For the text-containing cell, return its midpoint in (X, Y) coordinate format. 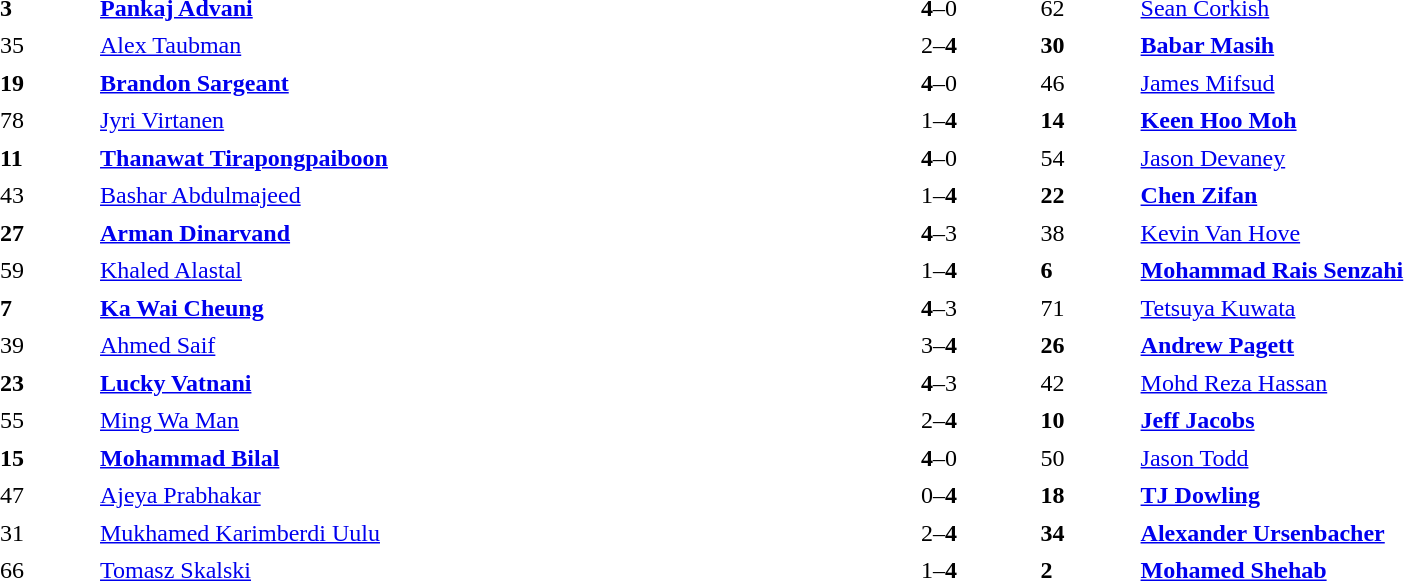
42 (1086, 383)
Ajeya Prabhakar (469, 495)
Mukhamed Karimberdi Uulu (469, 533)
Jyri Virtanen (469, 121)
3–4 (938, 345)
Brandon Sargeant (469, 83)
46 (1086, 83)
18 (1086, 495)
Lucky Vatnani (469, 383)
Thanawat Tirapongpaiboon (469, 158)
Arman Dinarvand (469, 233)
14 (1086, 121)
26 (1086, 345)
Bashar Abdulmajeed (469, 195)
10 (1086, 421)
50 (1086, 458)
0–4 (938, 495)
Alex Taubman (469, 45)
38 (1086, 233)
Mohammad Bilal (469, 458)
Khaled Alastal (469, 271)
34 (1086, 533)
71 (1086, 308)
Ahmed Saif (469, 345)
22 (1086, 195)
6 (1086, 271)
54 (1086, 158)
30 (1086, 45)
Ka Wai Cheung (469, 308)
Ming Wa Man (469, 421)
